Locate the cell with the specified text and output its [X, Y] center coordinate. 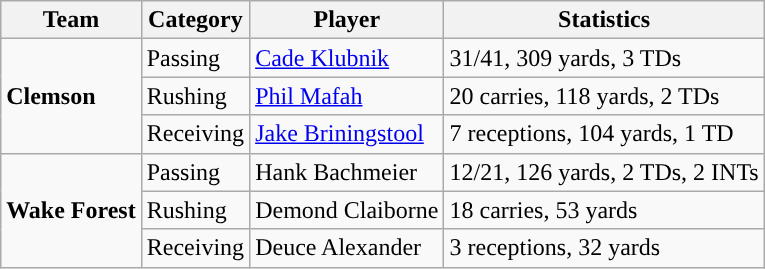
Phil Mafah [347, 96]
7 receptions, 104 yards, 1 TD [604, 134]
31/41, 309 yards, 3 TDs [604, 58]
Jake Briningstool [347, 134]
Hank Bachmeier [347, 172]
Team [72, 20]
Demond Claiborne [347, 210]
20 carries, 118 yards, 2 TDs [604, 96]
Wake Forest [72, 210]
Deuce Alexander [347, 248]
Clemson [72, 96]
Cade Klubnik [347, 58]
12/21, 126 yards, 2 TDs, 2 INTs [604, 172]
3 receptions, 32 yards [604, 248]
Category [195, 20]
Statistics [604, 20]
18 carries, 53 yards [604, 210]
Player [347, 20]
